Locate the cell with the specified text and output its (X, Y) center coordinate. 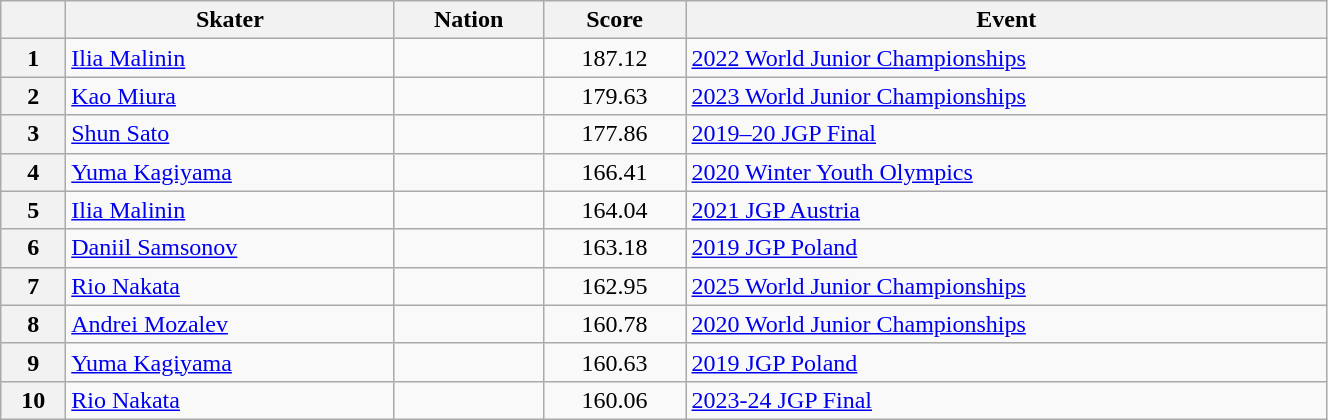
8 (34, 324)
160.06 (614, 400)
160.63 (614, 362)
2021 JGP Austria (1006, 210)
179.63 (614, 96)
164.04 (614, 210)
2023 World Junior Championships (1006, 96)
6 (34, 248)
177.86 (614, 134)
2019–20 JGP Final (1006, 134)
Nation (468, 20)
Kao Miura (230, 96)
1 (34, 58)
163.18 (614, 248)
166.41 (614, 172)
2020 World Junior Championships (1006, 324)
4 (34, 172)
2025 World Junior Championships (1006, 286)
5 (34, 210)
Event (1006, 20)
9 (34, 362)
2 (34, 96)
Daniil Samsonov (230, 248)
2022 World Junior Championships (1006, 58)
2023-24 JGP Final (1006, 400)
10 (34, 400)
2020 Winter Youth Olympics (1006, 172)
Shun Sato (230, 134)
3 (34, 134)
160.78 (614, 324)
187.12 (614, 58)
Andrei Mozalev (230, 324)
162.95 (614, 286)
7 (34, 286)
Score (614, 20)
Skater (230, 20)
